Identify which cell holds the provided text, then report its (x, y) central coordinate. 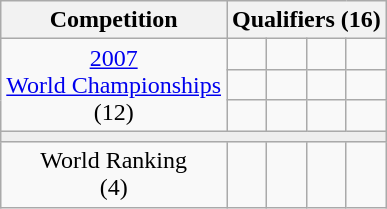
2007 World Championships (12) (114, 85)
World Ranking (4) (114, 174)
Competition (114, 20)
Qualifiers (16) (307, 20)
